Scan for the cell matching the given text and deliver its (X, Y) coordinate at center. 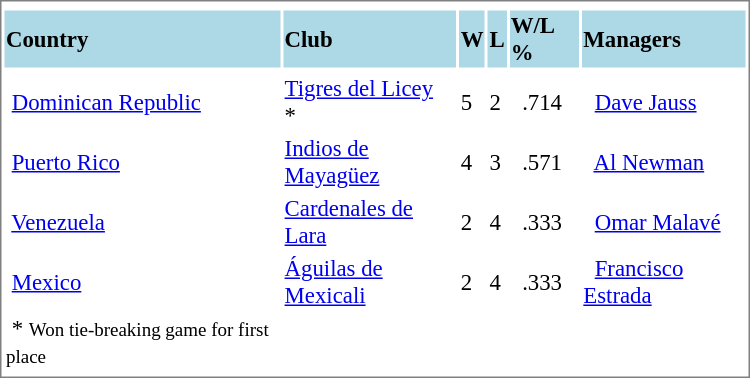
Águilas de Mexicali (370, 282)
* Won tie-breaking game for first place (142, 342)
Indios de Mayagüez (370, 162)
.714 (544, 102)
Club (370, 38)
Dominican Republic (142, 102)
Venezuela (142, 222)
Omar Malavé (664, 222)
Tigres del Licey * (370, 102)
Puerto Rico (142, 162)
W (472, 38)
W/L % (544, 38)
5 (472, 102)
Dave Jauss (664, 102)
Mexico (142, 282)
3 (497, 162)
Al Newman (664, 162)
.571 (544, 162)
Country (142, 38)
L (497, 38)
Managers (664, 38)
Cardenales de Lara (370, 222)
Francisco Estrada (664, 282)
